Return the [x, y] coordinate for the center point of the cell that contains the specified text.  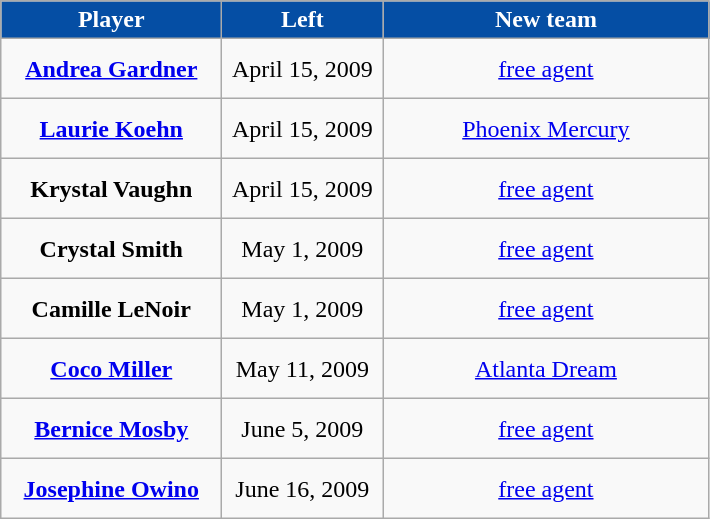
Bernice Mosby [112, 429]
May 11, 2009 [302, 369]
Andrea Gardner [112, 69]
June 5, 2009 [302, 429]
Crystal Smith [112, 249]
Player [112, 20]
Coco Miller [112, 369]
Laurie Koehn [112, 129]
Left [302, 20]
Josephine Owino [112, 489]
New team [546, 20]
Phoenix Mercury [546, 129]
Krystal Vaughn [112, 189]
Atlanta Dream [546, 369]
Camille LeNoir [112, 309]
June 16, 2009 [302, 489]
